Extract the (x, y) coordinate from the center of the cell holding the provided text.  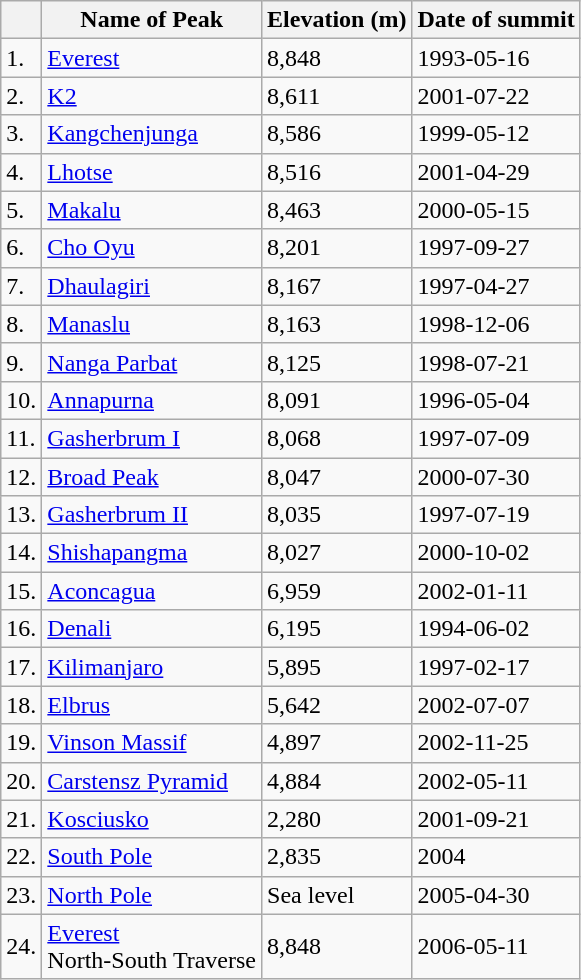
Gasherbrum II (152, 515)
9. (22, 362)
Manaslu (152, 324)
22. (22, 857)
8,516 (337, 172)
14. (22, 553)
1993-05-16 (496, 58)
1997-04-27 (496, 286)
8,125 (337, 362)
2001-09-21 (496, 819)
5. (22, 210)
1996-05-04 (496, 400)
Denali (152, 629)
Aconcagua (152, 591)
Shishapangma (152, 553)
Sea level (337, 895)
2002-05-11 (496, 781)
Kosciusko (152, 819)
1. (22, 58)
2000-05-15 (496, 210)
20. (22, 781)
Makalu (152, 210)
Lhotse (152, 172)
1997-07-19 (496, 515)
8,068 (337, 438)
1997-09-27 (496, 248)
North Pole (152, 895)
2004 (496, 857)
8,586 (337, 134)
5,895 (337, 667)
1998-07-21 (496, 362)
6. (22, 248)
2002-07-07 (496, 705)
8. (22, 324)
6,195 (337, 629)
2002-11-25 (496, 743)
8,035 (337, 515)
19. (22, 743)
4,897 (337, 743)
Annapurna (152, 400)
2,280 (337, 819)
3. (22, 134)
8,047 (337, 477)
2005-04-30 (496, 895)
7. (22, 286)
8,463 (337, 210)
1999-05-12 (496, 134)
16. (22, 629)
South Pole (152, 857)
Kilimanjaro (152, 667)
1998-12-06 (496, 324)
10. (22, 400)
8,201 (337, 248)
Date of summit (496, 20)
Everest (152, 58)
24. (22, 946)
18. (22, 705)
2002-01-11 (496, 591)
6,959 (337, 591)
K2 (152, 96)
2006-05-11 (496, 946)
1994-06-02 (496, 629)
11. (22, 438)
Kangchenjunga (152, 134)
23. (22, 895)
1997-02-17 (496, 667)
Nanga Parbat (152, 362)
2000-07-30 (496, 477)
2. (22, 96)
Cho Oyu (152, 248)
Name of Peak (152, 20)
8,167 (337, 286)
2001-07-22 (496, 96)
Everest North-South Traverse (152, 946)
13. (22, 515)
2,835 (337, 857)
4,884 (337, 781)
Dhaulagiri (152, 286)
Elbrus (152, 705)
1997-07-09 (496, 438)
Broad Peak (152, 477)
8,163 (337, 324)
8,027 (337, 553)
17. (22, 667)
2000-10-02 (496, 553)
4. (22, 172)
21. (22, 819)
Carstensz Pyramid (152, 781)
8,091 (337, 400)
Gasherbrum I (152, 438)
12. (22, 477)
8,611 (337, 96)
2001-04-29 (496, 172)
Vinson Massif (152, 743)
5,642 (337, 705)
Elevation (m) (337, 20)
15. (22, 591)
